From the cell containing the given text, extract its center point as (X, Y) coordinate. 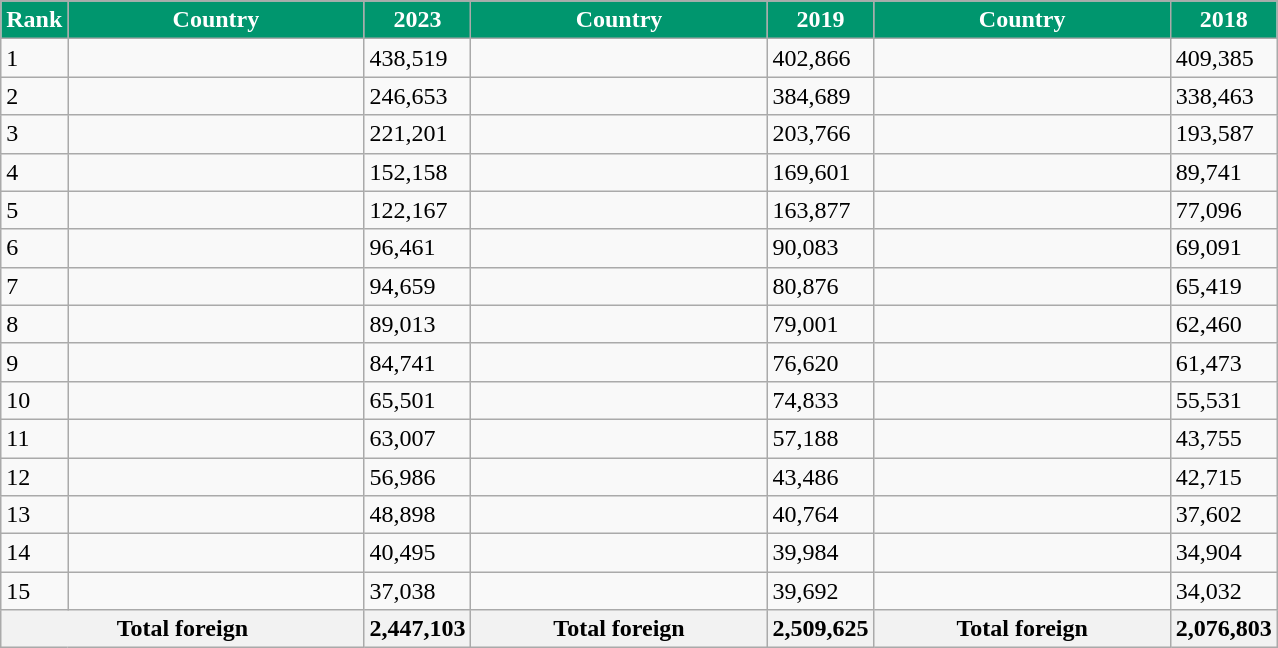
96,461 (418, 248)
34,904 (1224, 553)
39,692 (820, 591)
76,620 (820, 362)
221,201 (418, 134)
69,091 (1224, 248)
39,984 (820, 553)
163,877 (820, 210)
2,509,625 (820, 629)
89,013 (418, 324)
40,495 (418, 553)
2019 (820, 20)
2018 (1224, 20)
43,755 (1224, 438)
84,741 (418, 362)
56,986 (418, 477)
12 (34, 477)
384,689 (820, 96)
152,158 (418, 172)
74,833 (820, 400)
13 (34, 515)
3 (34, 134)
169,601 (820, 172)
Rank (34, 20)
77,096 (1224, 210)
42,715 (1224, 477)
62,460 (1224, 324)
55,531 (1224, 400)
6 (34, 248)
2023 (418, 20)
63,007 (418, 438)
89,741 (1224, 172)
57,188 (820, 438)
122,167 (418, 210)
7 (34, 286)
203,766 (820, 134)
193,587 (1224, 134)
402,866 (820, 58)
65,419 (1224, 286)
43,486 (820, 477)
80,876 (820, 286)
37,602 (1224, 515)
246,653 (418, 96)
2,076,803 (1224, 629)
338,463 (1224, 96)
438,519 (418, 58)
10 (34, 400)
37,038 (418, 591)
9 (34, 362)
11 (34, 438)
8 (34, 324)
48,898 (418, 515)
94,659 (418, 286)
34,032 (1224, 591)
79,001 (820, 324)
65,501 (418, 400)
2,447,103 (418, 629)
15 (34, 591)
90,083 (820, 248)
409,385 (1224, 58)
1 (34, 58)
2 (34, 96)
14 (34, 553)
5 (34, 210)
40,764 (820, 515)
4 (34, 172)
61,473 (1224, 362)
